Detect which cell encompasses the target text, then output its (X, Y) center coordinate. 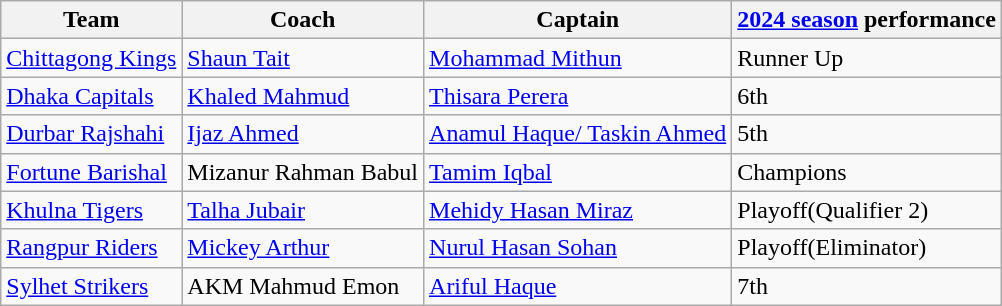
Mizanur Rahman Babul (303, 172)
Talha Jubair (303, 210)
5th (867, 134)
Thisara Perera (578, 96)
Champions (867, 172)
Runner Up (867, 58)
Playoff(Eliminator) (867, 248)
Mickey Arthur (303, 248)
Playoff(Qualifier 2) (867, 210)
Khulna Tigers (92, 210)
Nurul Hasan Sohan (578, 248)
Mohammad Mithun (578, 58)
Sylhet Strikers (92, 286)
Rangpur Riders (92, 248)
Durbar Rajshahi (92, 134)
Tamim Iqbal (578, 172)
2024 season performance (867, 20)
Fortune Barishal (92, 172)
AKM Mahmud Emon (303, 286)
Ariful Haque (578, 286)
Captain (578, 20)
Coach (303, 20)
Ijaz Ahmed (303, 134)
Team (92, 20)
7th (867, 286)
Shaun Tait (303, 58)
6th (867, 96)
Khaled Mahmud (303, 96)
Dhaka Capitals (92, 96)
Chittagong Kings (92, 58)
Anamul Haque/ Taskin Ahmed (578, 134)
Mehidy Hasan Miraz (578, 210)
